Search for the cell housing the specified text and yield its (x, y) center coordinate. 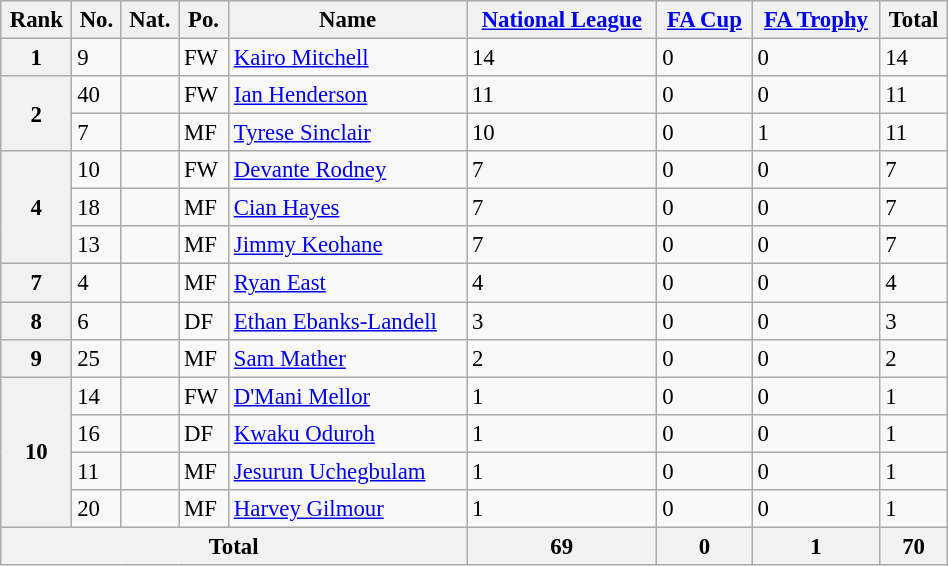
69 (562, 546)
FA Cup (704, 20)
FA Trophy (816, 20)
Tyrese Sinclair (348, 133)
Jimmy Keohane (348, 245)
16 (96, 433)
Name (348, 20)
70 (914, 546)
Ryan East (348, 283)
6 (96, 321)
Jesurun Uchegbulam (348, 471)
13 (96, 245)
No. (96, 20)
Rank (36, 20)
Harvey Gilmour (348, 509)
8 (36, 321)
Kairo Mitchell (348, 58)
Ethan Ebanks-Landell (348, 321)
National League (562, 20)
Devante Rodney (348, 170)
Cian Hayes (348, 208)
20 (96, 509)
Kwaku Oduroh (348, 433)
18 (96, 208)
D'Mani Mellor (348, 396)
Sam Mather (348, 358)
Po. (204, 20)
25 (96, 358)
40 (96, 95)
Nat. (150, 20)
Ian Henderson (348, 95)
